Output the (X, Y) coordinate of the center of the cell containing the given text.  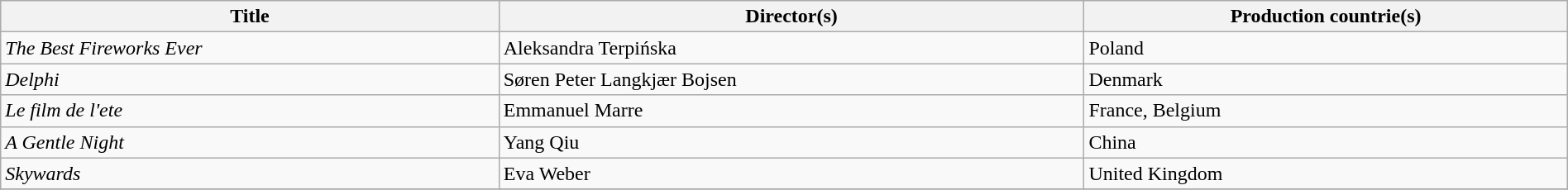
Production countrie(s) (1326, 17)
A Gentle Night (250, 142)
Director(s) (791, 17)
Le film de l'ete (250, 111)
The Best Fireworks Ever (250, 48)
United Kingdom (1326, 173)
Emmanuel Marre (791, 111)
Yang Qiu (791, 142)
Eva Weber (791, 173)
Søren Peter Langkjær Bojsen (791, 79)
Denmark (1326, 79)
Title (250, 17)
Aleksandra Terpińska (791, 48)
Skywards (250, 173)
China (1326, 142)
Delphi (250, 79)
France, Belgium (1326, 111)
Poland (1326, 48)
